Capture the cell that displays the provided text and extract its (x, y) central coordinate. 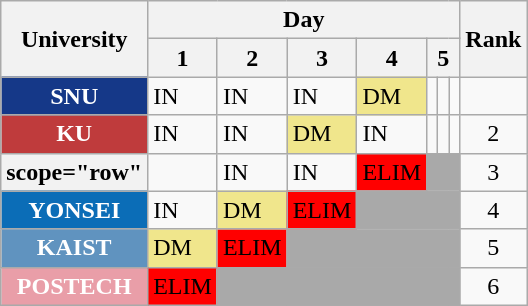
Day (304, 20)
KAIST (74, 248)
YONSEI (74, 210)
SNU (74, 96)
6 (494, 286)
1 (183, 58)
scope="row" (74, 172)
Rank (494, 39)
University (74, 39)
KU (74, 134)
POSTECH (74, 286)
